Locate the cell with the specified text and output its (x, y) center coordinate. 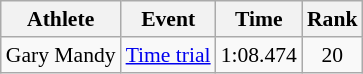
Event (168, 19)
Athlete (61, 19)
Gary Mandy (61, 55)
Rank (332, 19)
1:08.474 (259, 55)
Time (259, 19)
Time trial (168, 55)
20 (332, 55)
